From the cell containing the given text, extract its center point as [x, y] coordinate. 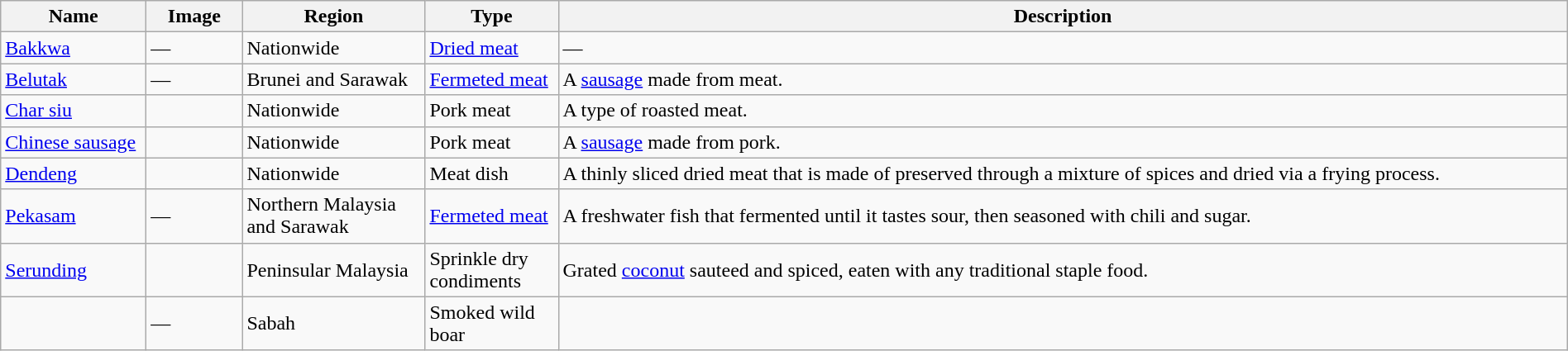
A sausage made from meat. [1063, 79]
Smoked wild boar [491, 324]
A sausage made from pork. [1063, 142]
Serunding [74, 269]
Sabah [334, 324]
Meat dish [491, 173]
Pekasam [74, 216]
Description [1063, 17]
Sprinkle dry condiments [491, 269]
Peninsular Malaysia [334, 269]
Type [491, 17]
Image [194, 17]
Brunei and Sarawak [334, 79]
Char siu [74, 111]
Bakkwa [74, 48]
Belutak [74, 79]
Chinese sausage [74, 142]
A freshwater fish that fermented until it tastes sour, then seasoned with chili and sugar. [1063, 216]
Region [334, 17]
Dendeng [74, 173]
Northern Malaysia and Sarawak [334, 216]
Grated coconut sauteed and spiced, eaten with any traditional staple food. [1063, 269]
Dried meat [491, 48]
Name [74, 17]
A thinly sliced dried meat that is made of preserved through a mixture of spices and dried via a frying process. [1063, 173]
A type of roasted meat. [1063, 111]
